Determine the (x, y) coordinate at the center of the cell enclosing the given text.  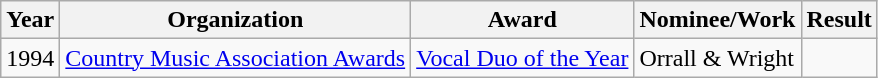
Country Music Association Awards (236, 58)
Vocal Duo of the Year (522, 58)
Nominee/Work (718, 20)
Result (839, 20)
Award (522, 20)
Year (30, 20)
Organization (236, 20)
Orrall & Wright (718, 58)
1994 (30, 58)
